Scan for the cell matching the given text and deliver its (X, Y) coordinate at center. 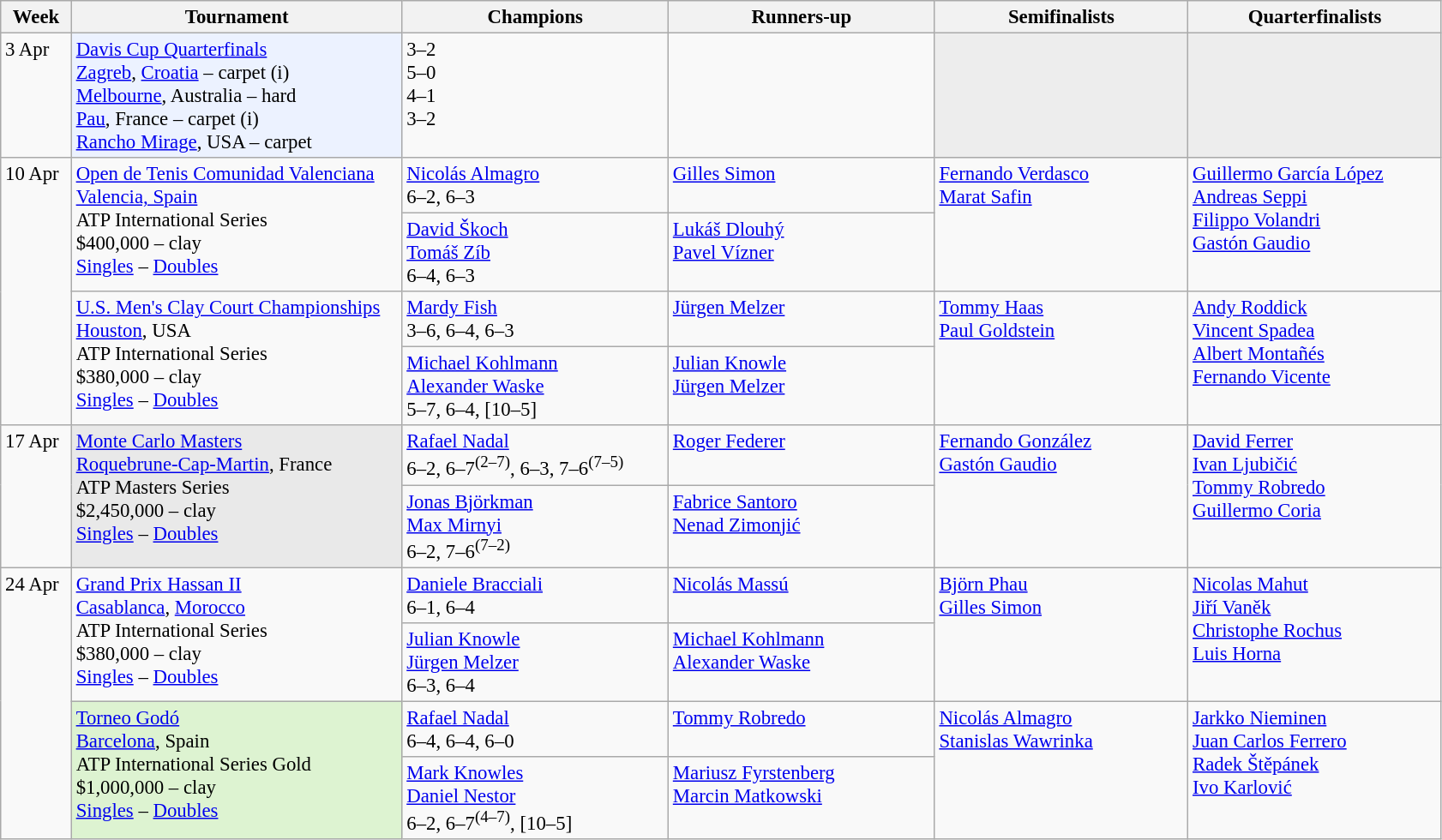
Semifinalists (1061, 17)
Roger Federer (802, 454)
Week (36, 17)
Tommy Haas Paul Goldstein (1061, 358)
Nicolás Almagro Stanislas Wawrinka (1061, 770)
Fabrice Santoro Nenad Zimonjić (802, 526)
Fernando Verdasco Marat Safin (1061, 225)
Torneo Godó Barcelona, SpainATP International Series Gold$1,000,000 – clay Singles – Doubles (237, 770)
Gilles Simon (802, 185)
Grand Prix Hassan II Casablanca, MoroccoATP International Series $380,000 – clay Singles – Doubles (237, 634)
Nicolás Almagro 6–2, 6–3 (535, 185)
Rafael Nadal6–4, 6–4, 6–0 (535, 729)
Björn Phau Gilles Simon (1061, 634)
Mark Knowles Daniel Nestor 6–2, 6–7(4–7), [10–5] (535, 798)
17 Apr (36, 495)
Nicolás Massú (802, 595)
Jonas Björkman Max Mirnyi 6–2, 7–6(7–2) (535, 526)
Tommy Robredo (802, 729)
Julian Knowle Jürgen Melzer 6–3, 6–4 (535, 662)
Julian Knowle Jürgen Melzer (802, 387)
3–2 5–0 4–1 3–2 (535, 96)
Michael Kohlmann Alexander Waske (802, 662)
David Škoch Tomáš Zíb 6–4, 6–3 (535, 253)
Lukáš Dlouhý Pavel Vízner (802, 253)
3 Apr (36, 96)
Mardy Fish3–6, 6–4, 6–3 (535, 319)
Mariusz Fyrstenberg Marcin Matkowski (802, 798)
Jarkko Nieminen Juan Carlos Ferrero Radek Štěpánek Ivo Karlović (1315, 770)
Quarterfinalists (1315, 17)
Tournament (237, 17)
Andy Roddick Vincent Spadea Albert Montañés Fernando Vicente (1315, 358)
David Ferrer Ivan Ljubičić Tommy Robredo Guillermo Coria (1315, 495)
Daniele Bracciali6–1, 6–4 (535, 595)
Jürgen Melzer (802, 319)
U.S. Men's Clay Court Championships Houston, USAATP International Series$380,000 – clay Singles – Doubles (237, 358)
Open de Tenis Comunidad Valenciana Valencia, SpainATP International Series$400,000 – clay Singles – Doubles (237, 225)
10 Apr (36, 291)
Nicolas Mahut Jiří Vaněk Christophe Rochus Luis Horna (1315, 634)
Michael Kohlmann Alexander Waske 5–7, 6–4, [10–5] (535, 387)
Fernando González Gastón Gaudio (1061, 495)
Monte Carlo Masters Roquebrune-Cap-Martin, FranceATP Masters Series$2,450,000 – clay Singles – Doubles (237, 495)
24 Apr (36, 703)
Rafael Nadal6–2, 6–7(2–7), 6–3, 7–6(7–5) (535, 454)
Guillermo García López Andreas Seppi Filippo Volandri Gastón Gaudio (1315, 225)
Runners-up (802, 17)
Davis Cup Quarterfinals Zagreb, Croatia – carpet (i) Melbourne, Australia – hard Pau, France – carpet (i) Rancho Mirage, USA – carpet (237, 96)
Champions (535, 17)
